Return the (X, Y) coordinate for the center point of the cell that contains the specified text.  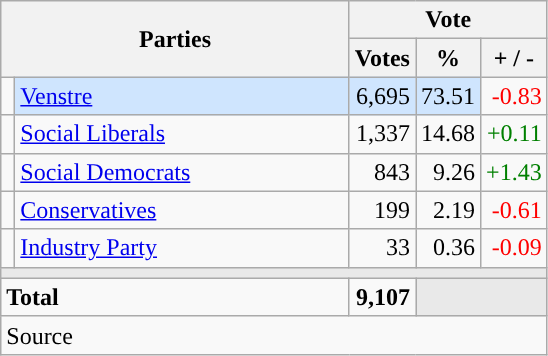
+0.11 (514, 134)
-0.61 (514, 210)
1,337 (382, 134)
Conservatives (182, 210)
0.36 (448, 248)
2.19 (448, 210)
+1.43 (514, 172)
199 (382, 210)
-0.83 (514, 96)
Parties (176, 39)
Social Liberals (182, 134)
Social Democrats (182, 172)
Source (274, 335)
33 (382, 248)
+ / - (514, 58)
14.68 (448, 134)
Total (176, 297)
% (448, 58)
73.51 (448, 96)
Votes (382, 58)
9,107 (382, 297)
9.26 (448, 172)
6,695 (382, 96)
843 (382, 172)
Vote (448, 20)
-0.09 (514, 248)
Industry Party (182, 248)
Venstre (182, 96)
